Return (x, y) of the center of cell containing provided text 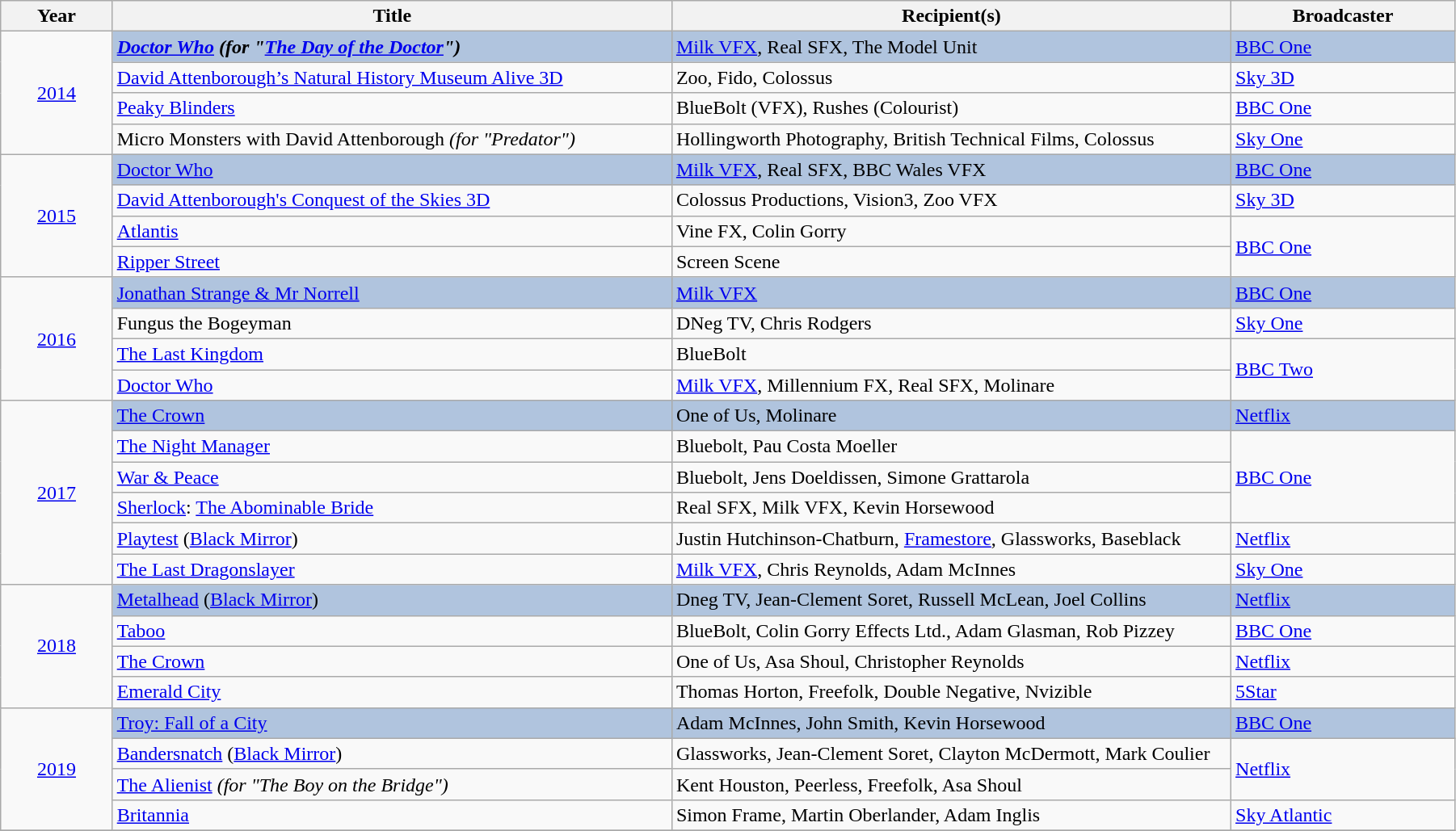
The Last Dragonslayer (392, 569)
Milk VFX, Real SFX, BBC Wales VFX (951, 170)
Milk VFX, Millennium FX, Real SFX, Molinare (951, 385)
The Alienist (for "The Boy on the Bridge") (392, 784)
Milk VFX (951, 292)
2014 (57, 93)
Troy: Fall of a City (392, 723)
Atlantis (392, 231)
Title (392, 16)
BlueBolt (VFX), Rushes (Colourist) (951, 108)
Glassworks, Jean-Clement Soret, Clayton McDermott, Mark Coulier (951, 753)
BlueBolt (951, 354)
2018 (57, 646)
Peaky Blinders (392, 108)
Milk VFX, Real SFX, The Model Unit (951, 47)
2019 (57, 769)
Dneg TV, Jean-Clement Soret, Russell McLean, Joel Collins (951, 600)
The Night Manager (392, 447)
Sherlock: The Abominable Bride (392, 508)
BBC Two (1343, 369)
Britannia (392, 815)
2015 (57, 216)
Recipient(s) (951, 16)
Colossus Productions, Vision3, Zoo VFX (951, 200)
Zoo, Fido, Colossus (951, 78)
Simon Frame, Martin Oberlander, Adam Inglis (951, 815)
Broadcaster (1343, 16)
Doctor Who (for "The Day of the Doctor") (392, 47)
Screen Scene (951, 262)
Playtest (Black Mirror) (392, 539)
DNeg TV, Chris Rodgers (951, 323)
David Attenborough's Conquest of the Skies 3D (392, 200)
2016 (57, 338)
Fungus the Bogeyman (392, 323)
BlueBolt, Colin Gorry Effects Ltd., Adam Glasman, Rob Pizzey (951, 631)
Metalhead (Black Mirror) (392, 600)
Emerald City (392, 692)
Jonathan Strange & Mr Norrell (392, 292)
Hollingworth Photography, British Technical Films, Colossus (951, 139)
David Attenborough’s Natural History Museum Alive 3D (392, 78)
One of Us, Molinare (951, 416)
War & Peace (392, 477)
Taboo (392, 631)
Bluebolt, Jens Doeldissen, Simone Grattarola (951, 477)
Adam McInnes, John Smith, Kevin Horsewood (951, 723)
Milk VFX, Chris Reynolds, Adam McInnes (951, 569)
Ripper Street (392, 262)
Year (57, 16)
Vine FX, Colin Gorry (951, 231)
Bandersnatch (Black Mirror) (392, 753)
Real SFX, Milk VFX, Kevin Horsewood (951, 508)
Bluebolt, Pau Costa Moeller (951, 447)
Kent Houston, Peerless, Freefolk, Asa Shoul (951, 784)
The Last Kingdom (392, 354)
5Star (1343, 692)
Micro Monsters with David Attenborough (for "Predator") (392, 139)
2017 (57, 493)
One of Us, Asa Shoul, Christopher Reynolds (951, 661)
Thomas Horton, Freefolk, Double Negative, Nvizible (951, 692)
Justin Hutchinson-Chatburn, Framestore, Glassworks, Baseblack (951, 539)
Sky Atlantic (1343, 815)
